Return the [x, y] coordinate for the center point of the cell that contains the specified text.  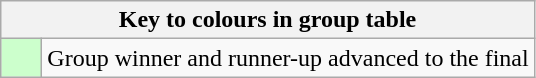
Group winner and runner-up advanced to the final [288, 58]
Key to colours in group table [268, 20]
